Capture the cell that displays the provided text and extract its [x, y] central coordinate. 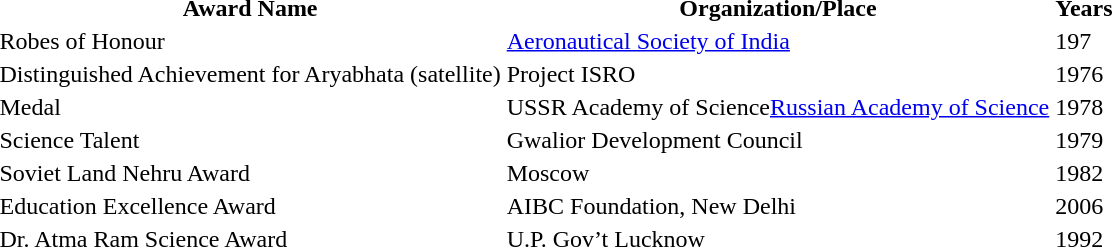
Moscow [778, 173]
USSR Academy of ScienceRussian Academy of Science [778, 107]
Project ISRO [778, 74]
Gwalior Development Council [778, 140]
AIBC Foundation, New Delhi [778, 206]
Aeronautical Society of India [778, 41]
